Output the [X, Y] coordinate of the center of the cell containing the given text.  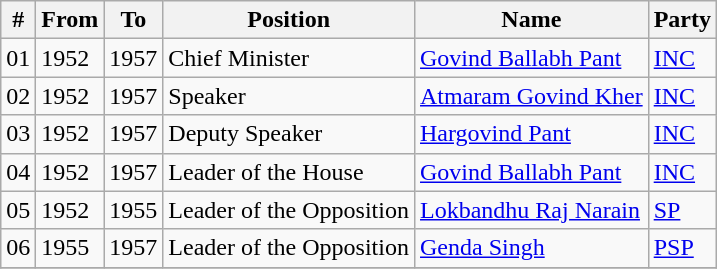
# [18, 20]
Name [531, 20]
PSP [682, 248]
From [70, 20]
01 [18, 58]
05 [18, 210]
Atmaram Govind Kher [531, 96]
Hargovind Pant [531, 134]
03 [18, 134]
Genda Singh [531, 248]
Leader of the House [289, 172]
04 [18, 172]
Chief Minister [289, 58]
SP [682, 210]
Deputy Speaker [289, 134]
06 [18, 248]
Party [682, 20]
02 [18, 96]
Position [289, 20]
Lokbandhu Raj Narain [531, 210]
To [134, 20]
Speaker [289, 96]
